Pinpoint the cell where the given text exists, returning its (x, y) midpoint coordinate. 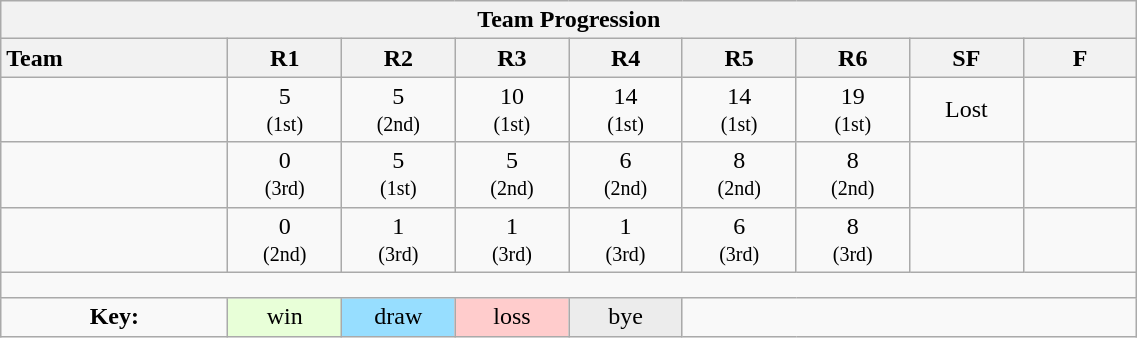
R6 (853, 58)
8 (3rd) (853, 240)
10 (1st) (512, 110)
Key: (114, 317)
R2 (399, 58)
loss (512, 317)
SF (967, 58)
Team Progression (569, 20)
draw (399, 317)
0 (2nd) (285, 240)
Lost (967, 110)
R4 (626, 58)
win (285, 317)
R5 (739, 58)
6 (2nd) (626, 174)
F (1080, 58)
6 (3rd) (739, 240)
0 (3rd) (285, 174)
19 (1st) (853, 110)
bye (626, 317)
R1 (285, 58)
Team (114, 58)
R3 (512, 58)
